From the cell containing the given text, extract its center point as [x, y] coordinate. 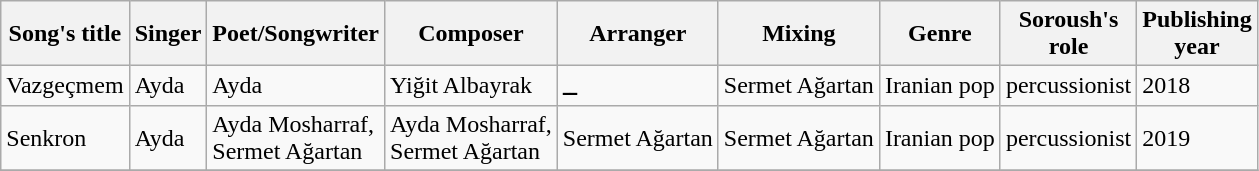
Yiğit Albayrak [472, 86]
Composer [472, 34]
Senkron [65, 138]
Arranger [638, 34]
Genre [940, 34]
Vazgeçmem [65, 86]
2019 [1197, 138]
ــ [638, 86]
Singer [168, 34]
Poet/Songwriter [296, 34]
Mixing [798, 34]
2018 [1197, 86]
Soroush'srole [1068, 34]
Song's title [65, 34]
Publishingyear [1197, 34]
